From the cell containing the given text, extract its center point as [x, y] coordinate. 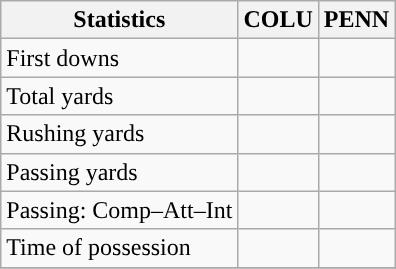
Passing yards [120, 172]
COLU [278, 20]
Total yards [120, 96]
Time of possession [120, 248]
Rushing yards [120, 134]
Passing: Comp–Att–Int [120, 210]
First downs [120, 58]
Statistics [120, 20]
PENN [356, 20]
